Find where the given text appears and provide that cell's center as [x, y] coordinate. 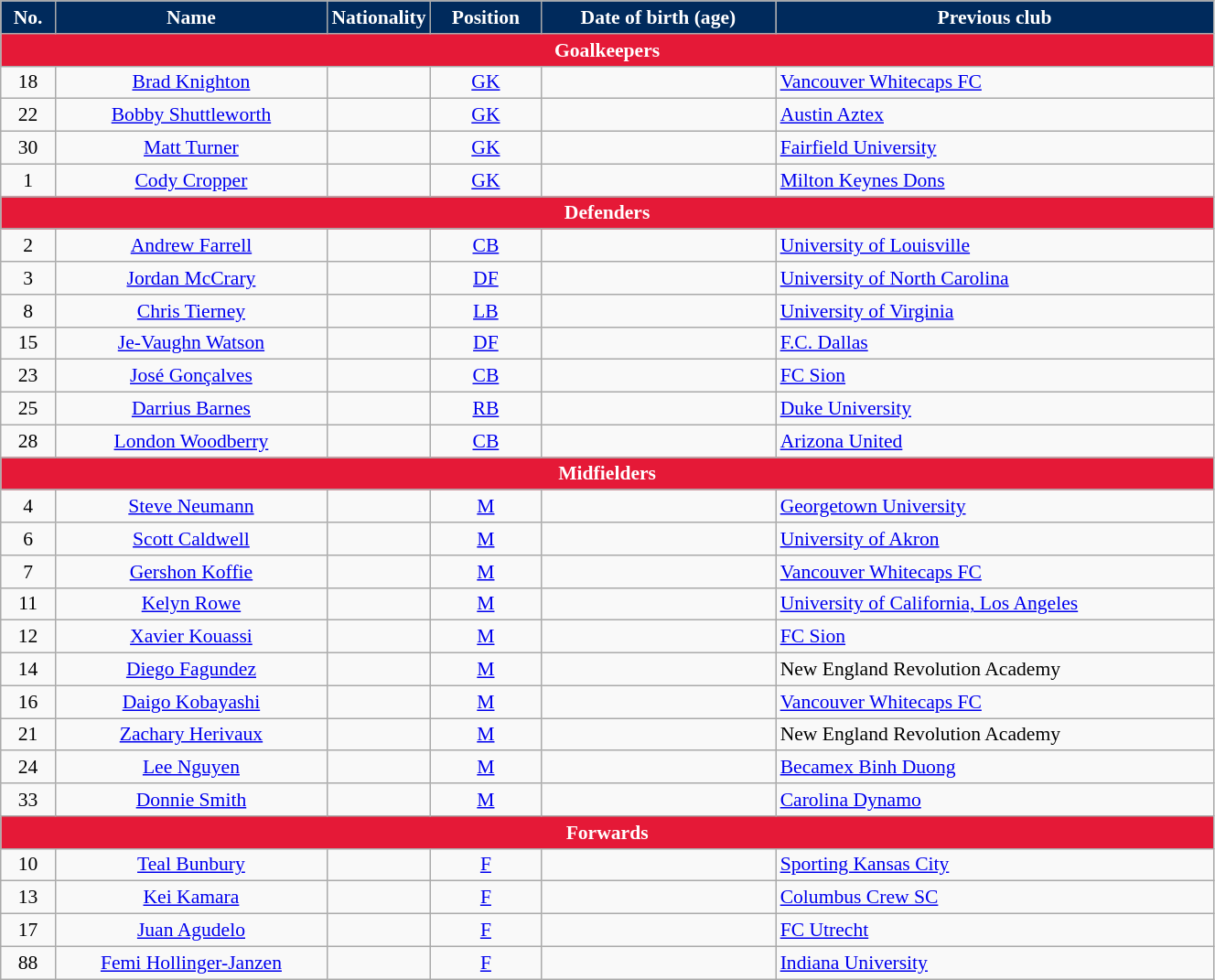
21 [28, 735]
Darrius Barnes [192, 409]
8 [28, 311]
Columbus Crew SC [995, 898]
1 [28, 180]
2 [28, 246]
Defenders [607, 213]
RB [487, 409]
23 [28, 376]
Duke University [995, 409]
Andrew Farrell [192, 246]
12 [28, 637]
Nationality [379, 17]
Gershon Koffie [192, 572]
33 [28, 800]
Jordan McCrary [192, 278]
17 [28, 931]
Milton Keynes Dons [995, 180]
Scott Caldwell [192, 539]
7 [28, 572]
Chris Tierney [192, 311]
Je-Vaughn Watson [192, 343]
Position [487, 17]
University of Louisville [995, 246]
Becamex Binh Duong [995, 768]
No. [28, 17]
Midfielders [607, 474]
Arizona United [995, 441]
88 [28, 963]
10 [28, 865]
Femi Hollinger-Janzen [192, 963]
Juan Agudelo [192, 931]
30 [28, 148]
Brad Knighton [192, 82]
6 [28, 539]
University of California, Los Angeles [995, 604]
24 [28, 768]
Carolina Dynamo [995, 800]
University of Akron [995, 539]
Teal Bunbury [192, 865]
Donnie Smith [192, 800]
22 [28, 115]
3 [28, 278]
14 [28, 670]
Kelyn Rowe [192, 604]
25 [28, 409]
University of Virginia [995, 311]
Indiana University [995, 963]
University of North Carolina [995, 278]
13 [28, 898]
4 [28, 507]
Fairfield University [995, 148]
Forwards [607, 833]
Austin Aztex [995, 115]
Xavier Kouassi [192, 637]
Sporting Kansas City [995, 865]
16 [28, 702]
11 [28, 604]
Daigo Kobayashi [192, 702]
Cody Cropper [192, 180]
José Gonçalves [192, 376]
Kei Kamara [192, 898]
18 [28, 82]
Georgetown University [995, 507]
Zachary Herivaux [192, 735]
LB [487, 311]
Previous club [995, 17]
Bobby Shuttleworth [192, 115]
F.C. Dallas [995, 343]
Goalkeepers [607, 50]
15 [28, 343]
Diego Fagundez [192, 670]
Lee Nguyen [192, 768]
Steve Neumann [192, 507]
28 [28, 441]
London Woodberry [192, 441]
FC Utrecht [995, 931]
Matt Turner [192, 148]
Date of birth (age) [658, 17]
Name [192, 17]
